Identify which cell holds the provided text, then report its [x, y] central coordinate. 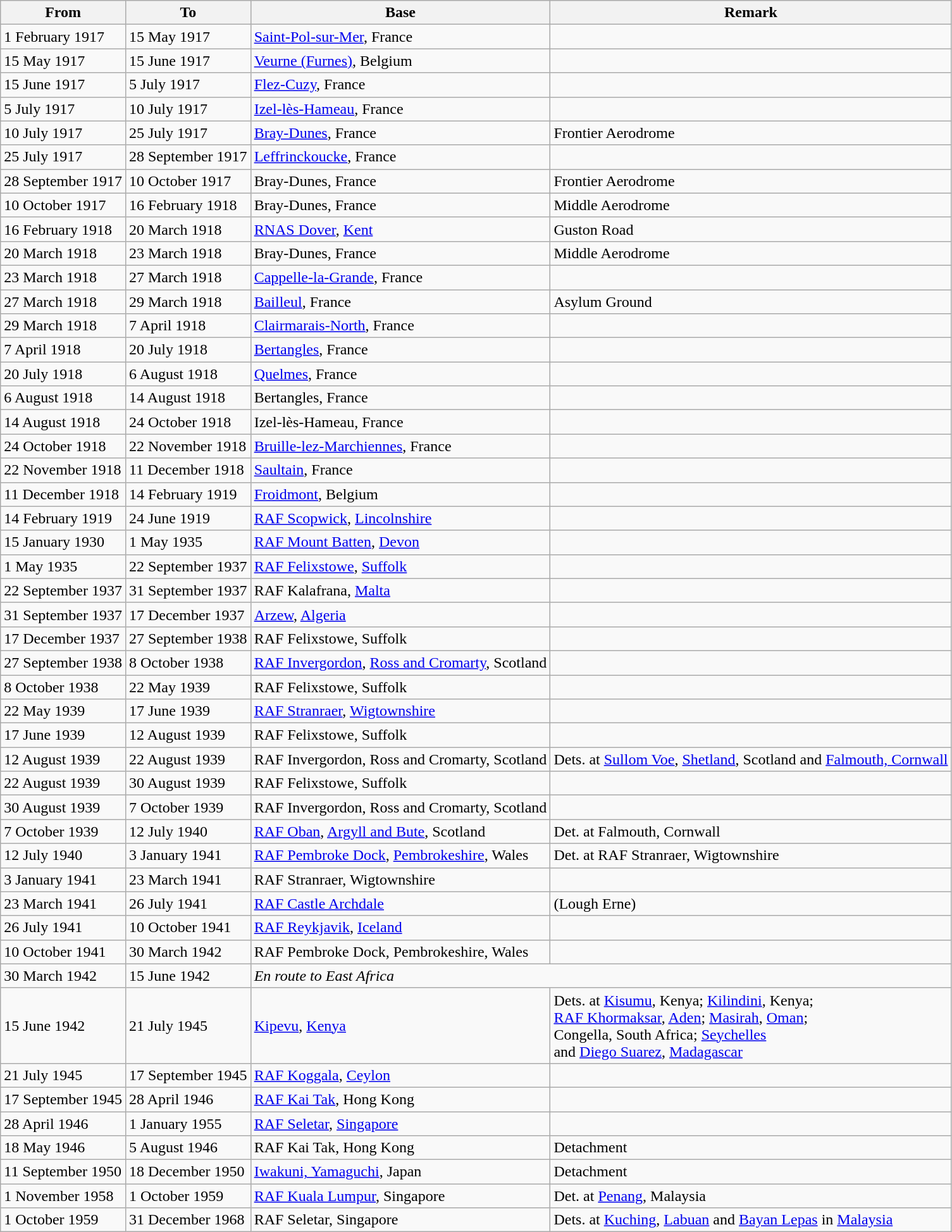
Saultain, France [400, 470]
Remark [751, 13]
RAF Mount Batten, Devon [400, 542]
From [63, 13]
Det. at Falmouth, Cornwall [751, 831]
Leffrinckoucke, France [400, 157]
Bruille-lez-Marchiennes, France [400, 446]
18 December 1950 [188, 1172]
Saint-Pol-sur-Mer, France [400, 37]
31 December 1968 [188, 1220]
18 May 1946 [63, 1148]
En route to East Africa [601, 976]
5 August 1946 [188, 1148]
Kipevu, Kenya [400, 1025]
Veurne (Furnes), Belgium [400, 61]
Cappelle-la-Grande, France [400, 277]
Bailleul, France [400, 302]
(Lough Erne) [751, 904]
Quelmes, France [400, 374]
Clairmarais-North, France [400, 326]
Det. at Penang, Malaysia [751, 1196]
Dets. at Sullom Voe, Shetland, Scotland and Falmouth, Cornwall [751, 759]
RAF Scopwick, Lincolnshire [400, 518]
Base [400, 13]
RAF Kalafrana, Malta [400, 590]
Guston Road [751, 229]
Asylum Ground [751, 302]
Dets. at Kisumu, Kenya; Kilindini, Kenya; RAF Khormaksar, Aden; Masirah, Oman; Congella, South Africa; Seychelles and Diego Suarez, Madagascar [751, 1025]
Iwakuni, Yamaguchi, Japan [400, 1172]
1 February 1917 [63, 37]
RAF Castle Archdale [400, 904]
1 January 1955 [188, 1123]
RAF Oban, Argyll and Bute, Scotland [400, 831]
RAF Reykjavik, Iceland [400, 928]
Dets. at Kuching, Labuan and Bayan Lepas in Malaysia [751, 1220]
15 January 1930 [63, 542]
Arzew, Algeria [400, 614]
24 June 1919 [188, 518]
Flez-Cuzy, France [400, 85]
RAF Kuala Lumpur, Singapore [400, 1196]
1 November 1958 [63, 1196]
RNAS Dover, Kent [400, 229]
To [188, 13]
Det. at RAF Stranraer, Wigtownshire [751, 856]
Froidmont, Belgium [400, 494]
RAF Koggala, Ceylon [400, 1075]
11 September 1950 [63, 1172]
